Detect which cell encompasses the target text, then output its [x, y] center coordinate. 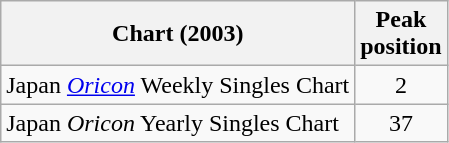
37 [401, 123]
Chart (2003) [178, 34]
Japan Oricon Yearly Singles Chart [178, 123]
Peakposition [401, 34]
Japan Oricon Weekly Singles Chart [178, 85]
2 [401, 85]
